Provide the [x, y] coordinate of the cell's center where the given text is located.  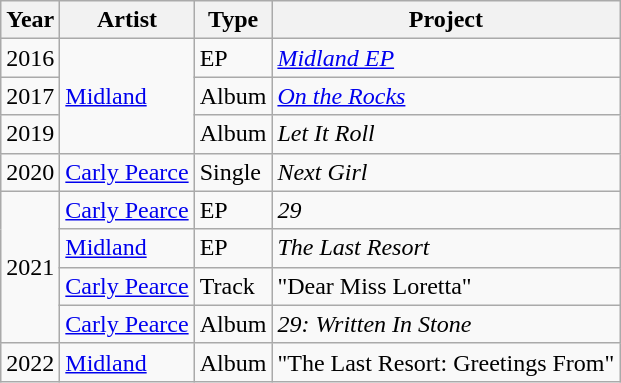
2017 [30, 96]
2019 [30, 134]
Type [233, 20]
29: Written In Stone [446, 324]
Midland EP [446, 58]
Project [446, 20]
"Dear Miss Loretta" [446, 286]
Single [233, 172]
2022 [30, 362]
2021 [30, 267]
Artist [127, 20]
29 [446, 210]
Track [233, 286]
2020 [30, 172]
Let It Roll [446, 134]
Next Girl [446, 172]
On the Rocks [446, 96]
2016 [30, 58]
Year [30, 20]
"The Last Resort: Greetings From" [446, 362]
The Last Resort [446, 248]
